Determine the [x, y] coordinate at the center of the cell enclosing the given text.  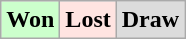
Won [30, 20]
Draw [150, 20]
Lost [88, 20]
